Identify which cell holds the provided text, then report its (X, Y) central coordinate. 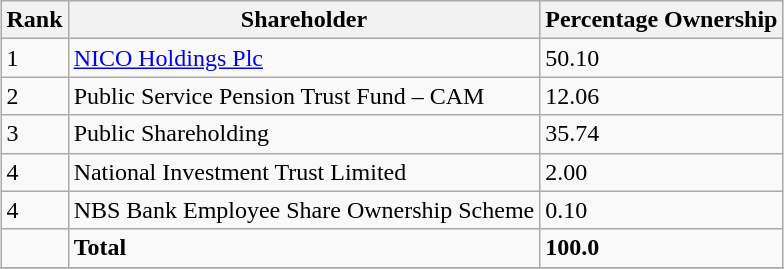
Percentage Ownership (662, 20)
100.0 (662, 248)
Public Shareholding (304, 134)
Total (304, 248)
NICO Holdings Plc (304, 58)
Public Service Pension Trust Fund – CAM (304, 96)
0.10 (662, 210)
35.74 (662, 134)
50.10 (662, 58)
12.06 (662, 96)
Shareholder (304, 20)
NBS Bank Employee Share Ownership Scheme (304, 210)
3 (34, 134)
2 (34, 96)
1 (34, 58)
National Investment Trust Limited (304, 172)
2.00 (662, 172)
Rank (34, 20)
